Determine the [X, Y] coordinate at the center of the cell enclosing the given text.  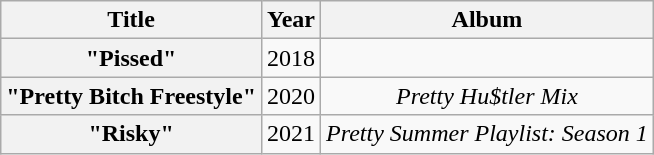
Album [488, 20]
2021 [290, 134]
2018 [290, 58]
"Pissed" [132, 58]
Pretty Hu$tler Mix [488, 96]
Year [290, 20]
"Pretty Bitch Freestyle" [132, 96]
Pretty Summer Playlist: Season 1 [488, 134]
"Risky" [132, 134]
2020 [290, 96]
Title [132, 20]
